Find where the given text appears and provide that cell's center as [x, y] coordinate. 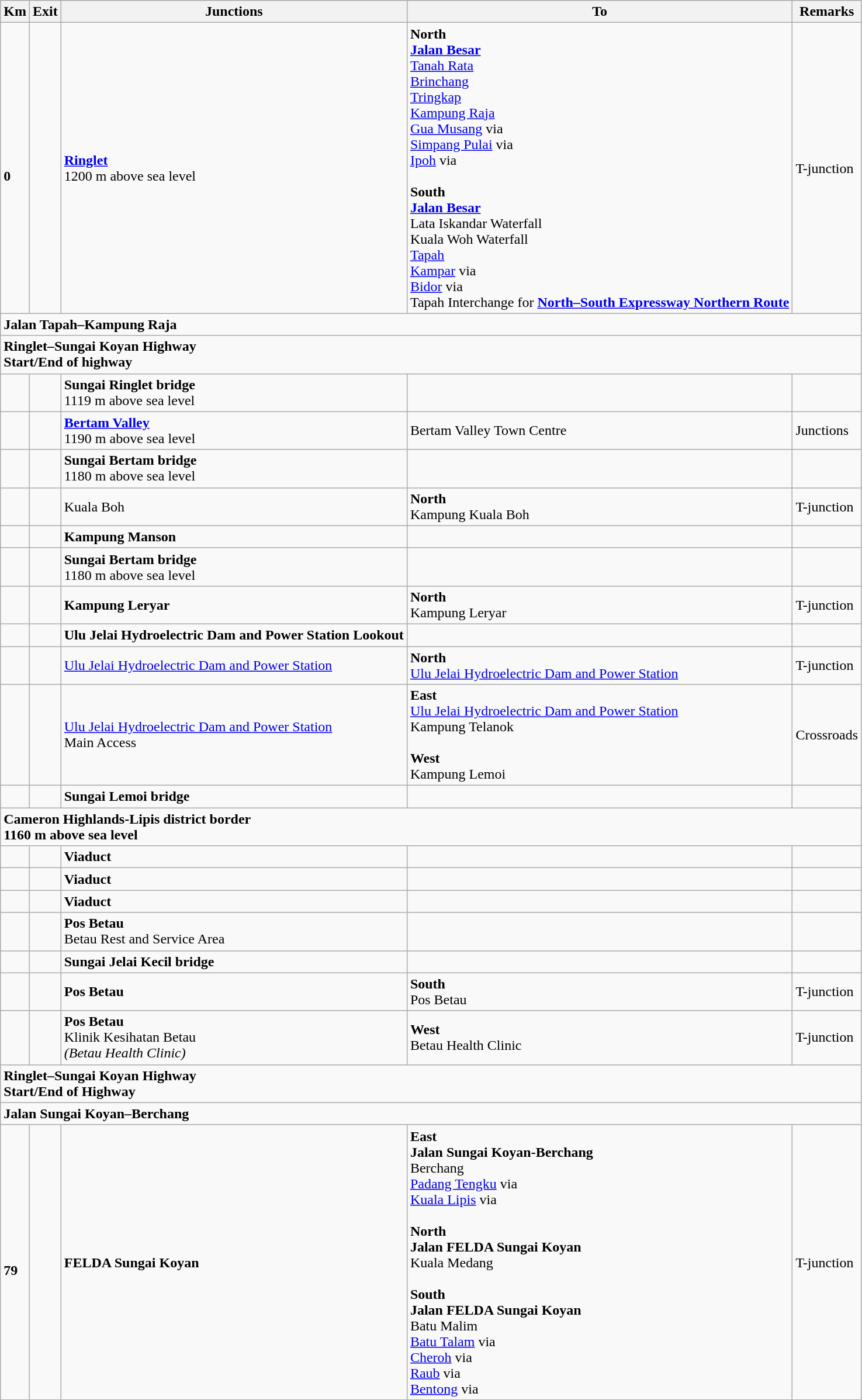
EastUlu Jelai Hydroelectric Dam and Power StationKampung TelanokWestKampung Lemoi [600, 735]
SouthPos Betau [600, 991]
Kampung Manson [234, 537]
0 [15, 168]
Ulu Jelai Hydroelectric Dam and Power StationMain Access [234, 735]
Sungai Ringlet bridge1119 m above sea level [234, 393]
Jalan Tapah–Kampung Raja [431, 324]
Bertam Valley1190 m above sea level [234, 430]
Kuala Boh [234, 506]
Ulu Jelai Hydroelectric Dam and Power Station Lookout [234, 635]
To [600, 12]
Ulu Jelai Hydroelectric Dam and Power Station [234, 665]
Jalan Sungai Koyan–Berchang [431, 1114]
WestBetau Health Clinic [600, 1038]
Cameron Highlands-Lipis district border1160 m above sea level [431, 827]
Ringlet–Sungai Koyan HighwayStart/End of highway [431, 354]
Crossroads [827, 735]
Kampung Leryar [234, 604]
NorthKampung Kuala Boh [600, 506]
NorthKampung Leryar [600, 604]
Pos Betau [234, 991]
NorthUlu Jelai Hydroelectric Dam and Power Station [600, 665]
Ringlet1200 m above sea level [234, 168]
Bertam Valley Town Centre [600, 430]
79 [15, 1262]
Pos BetauBetau Rest and Service Area [234, 932]
Km [15, 12]
Sungai Jelai Kecil bridge [234, 962]
Exit [45, 12]
FELDA Sungai Koyan [234, 1262]
Pos BetauKlinik Kesihatan Betau(Betau Health Clinic) [234, 1038]
Sungai Lemoi bridge [234, 797]
Remarks [827, 12]
Ringlet–Sungai Koyan HighwayStart/End of Highway [431, 1084]
